Extract the [X, Y] coordinate from the center of the cell holding the provided text.  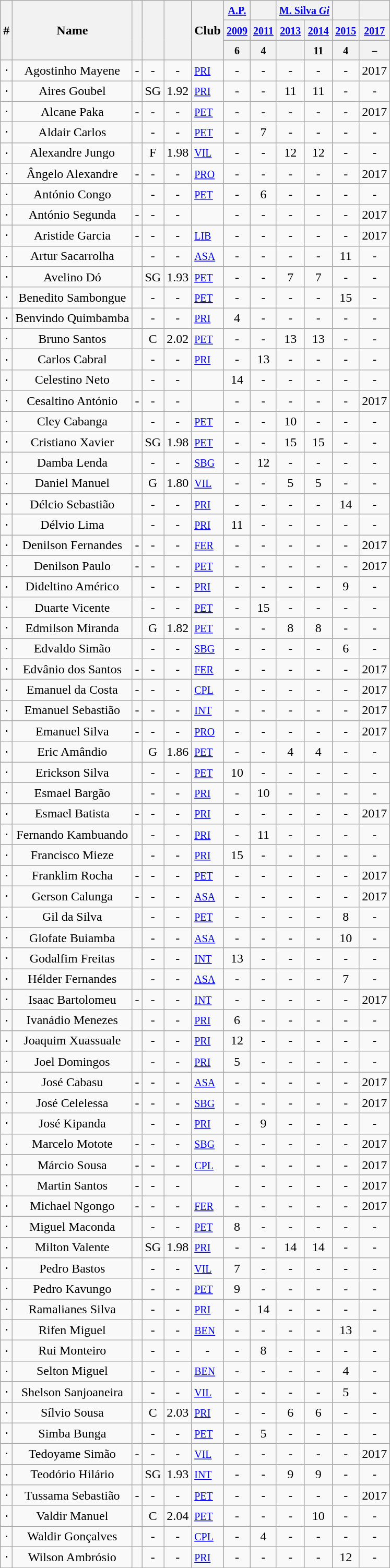
Cristiano Xavier [72, 442]
Aristide Garcia [72, 235]
Ângelo Alexandre [72, 174]
2013 [290, 30]
Gerson Calunga [72, 896]
Délcio Sebastião [72, 504]
2.02 [178, 339]
Emanuel Silva [72, 731]
1.86 [178, 752]
Avelino Dó [72, 277]
F [153, 153]
Daniel Manuel [72, 483]
Emanuel Sebastião [72, 710]
Gil da Silva [72, 917]
Agostinho Mayene [72, 70]
Pedro Kavungo [72, 1289]
António Segunda [72, 215]
Denilson Fernandes [72, 545]
M. Silva Gi [304, 10]
Marcelo Motote [72, 1144]
Duarte Vicente [72, 608]
– [375, 50]
Name [72, 30]
Valdir Manuel [72, 1516]
Délvio Lima [72, 525]
Cesaltino António [72, 401]
Esmael Bargão [72, 793]
A.P. [237, 10]
1.82 [178, 628]
Ramalianes Silva [72, 1310]
Dideltino Américo [72, 587]
Miguel Maconda [72, 1227]
Benedito Sambongue [72, 298]
Artur Sacarrolha [72, 256]
Isaac Bartolomeu [72, 1000]
Rui Monteiro [72, 1351]
Aldair Carlos [72, 133]
LIB [208, 235]
Edmilson Miranda [72, 628]
Márcio Sousa [72, 1165]
Michael Ngongo [72, 1206]
Shelson Sanjoaneira [72, 1392]
Benvindo Quimbamba [72, 318]
1.92 [178, 91]
Rifen Miguel [72, 1330]
José Cabasu [72, 1083]
António Congo [72, 194]
2014 [318, 30]
2015 [346, 30]
Eric Amândio [72, 752]
Aires Goubel [72, 91]
Esmael Batista [72, 814]
Denilson Paulo [72, 566]
Erickson Silva [72, 773]
2009 [237, 30]
Carlos Cabral [72, 360]
Club [208, 30]
Milton Valente [72, 1248]
2.03 [178, 1412]
Alexandre Jungo [72, 153]
Alcane Paka [72, 112]
Joaquim Xuassuale [72, 1041]
José Celelessa [72, 1103]
Franklim Rocha [72, 876]
Fernando Kambuando [72, 835]
Celestino Neto [72, 380]
Francisco Mieze [72, 855]
Tussama Sebastião [72, 1495]
Damba Lenda [72, 463]
Edvânio dos Santos [72, 669]
Ivanádio Menezes [72, 1020]
José Kipanda [72, 1124]
Selton Miguel [72, 1371]
Joel Domingos [72, 1062]
2011 [264, 30]
Wilson Ambrósio [72, 1557]
Glofate Buiamba [72, 938]
Godalfim Freitas [72, 958]
Waldir Gonçalves [72, 1537]
Cley Cabanga [72, 422]
Bruno Santos [72, 339]
Emanuel da Costa [72, 690]
Tedoyame Simão [72, 1454]
Martin Santos [72, 1185]
Sílvio Sousa [72, 1412]
# [6, 30]
Teodório Hilário [72, 1475]
Pedro Bastos [72, 1268]
2.04 [178, 1516]
1.80 [178, 483]
Hélder Fernandes [72, 979]
Edvaldo Simão [72, 649]
Simba Bunga [72, 1433]
